Return (x, y) of the center of cell containing provided text 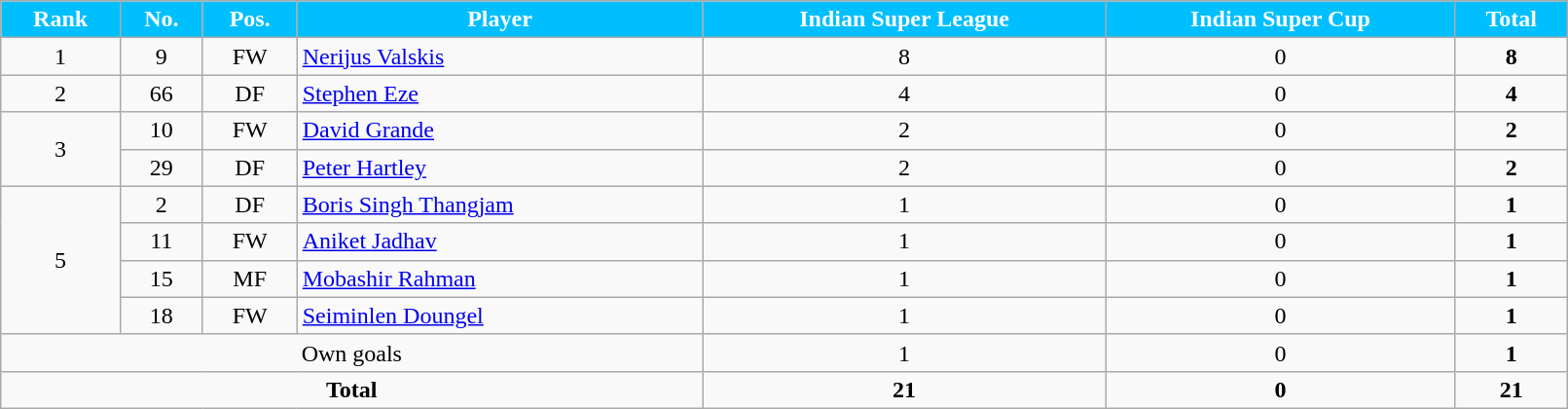
66 (162, 93)
MF (249, 279)
Boris Singh Thangjam (500, 204)
Pos. (249, 19)
Indian Super League (904, 19)
Nerijus Valskis (500, 56)
Own goals (352, 353)
Seiminlen Doungel (500, 316)
3 (60, 149)
Rank (60, 19)
10 (162, 130)
5 (60, 260)
15 (162, 279)
Aniket Jadhav (500, 242)
Mobashir Rahman (500, 279)
18 (162, 316)
David Grande (500, 130)
No. (162, 19)
29 (162, 167)
Peter Hartley (500, 167)
9 (162, 56)
Stephen Eze (500, 93)
Player (500, 19)
11 (162, 242)
Indian Super Cup (1280, 19)
